Extract the [X, Y] coordinate from the center of the cell holding the provided text.  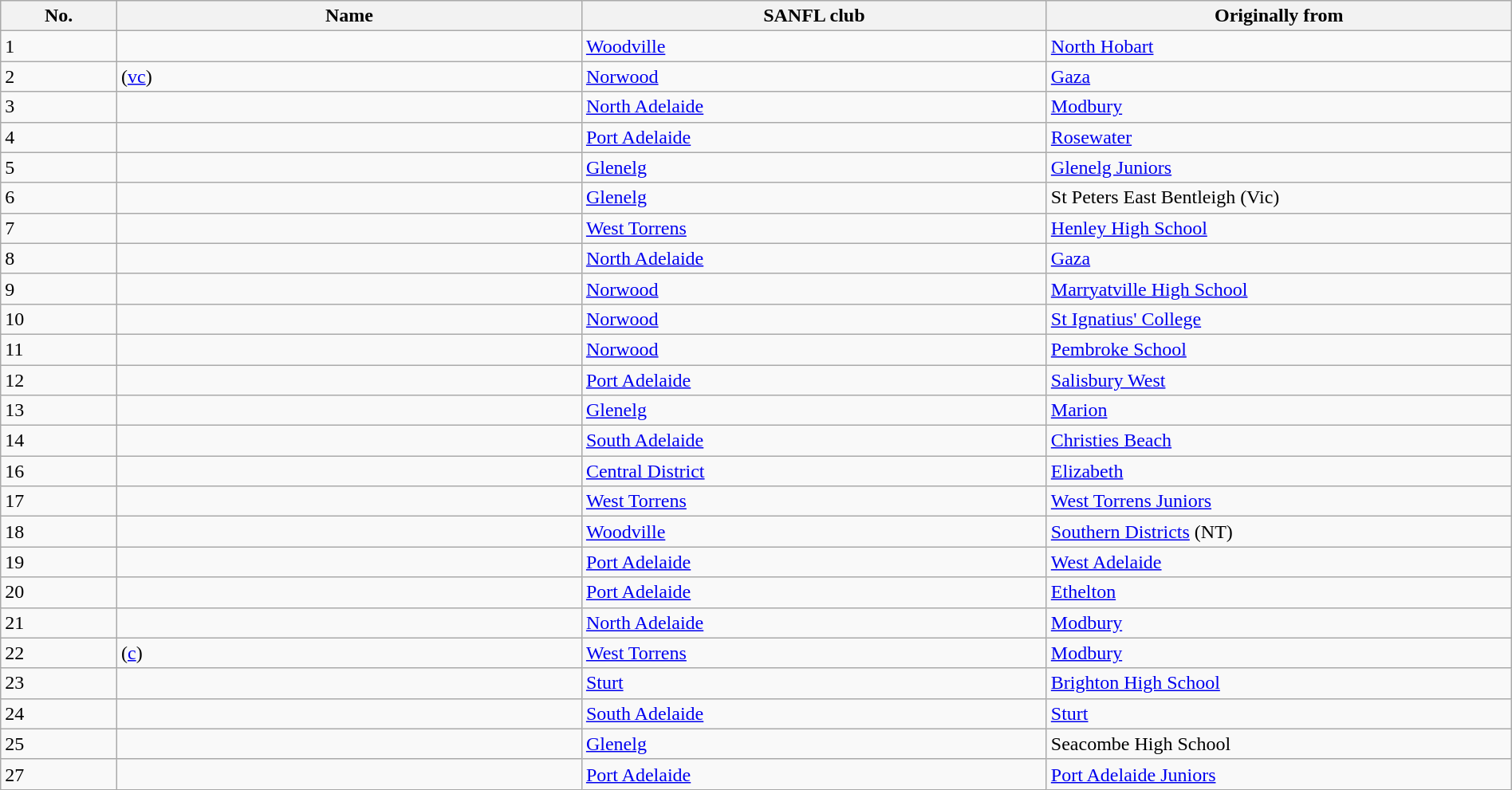
10 [59, 319]
20 [59, 592]
West Torrens Juniors [1279, 501]
2 [59, 77]
St Peters East Bentleigh (Vic) [1279, 198]
22 [59, 653]
(c) [349, 653]
Marion [1279, 411]
SANFL club [813, 16]
Salisbury West [1279, 380]
Brighton High School [1279, 683]
14 [59, 441]
West Adelaide [1279, 562]
Marryatville High School [1279, 289]
16 [59, 471]
Henley High School [1279, 228]
23 [59, 683]
18 [59, 532]
5 [59, 167]
24 [59, 713]
7 [59, 228]
Central District [813, 471]
8 [59, 258]
21 [59, 623]
North Hobart [1279, 46]
No. [59, 16]
1 [59, 46]
25 [59, 744]
6 [59, 198]
Name [349, 16]
13 [59, 411]
Originally from [1279, 16]
11 [59, 349]
Glenelg Juniors [1279, 167]
St Ignatius' College [1279, 319]
9 [59, 289]
Rosewater [1279, 137]
Seacombe High School [1279, 744]
Elizabeth [1279, 471]
3 [59, 107]
Pembroke School [1279, 349]
12 [59, 380]
Port Adelaide Juniors [1279, 774]
Ethelton [1279, 592]
17 [59, 501]
(vc) [349, 77]
27 [59, 774]
Southern Districts (NT) [1279, 532]
Christies Beach [1279, 441]
19 [59, 562]
4 [59, 137]
